Detect which cell encompasses the target text, then output its (x, y) center coordinate. 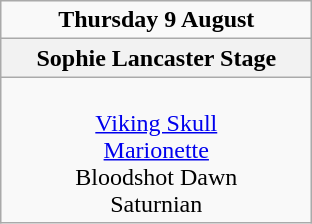
Viking Skull Marionette Bloodshot Dawn Saturnian (156, 150)
Sophie Lancaster Stage (156, 58)
Thursday 9 August (156, 20)
